Extract the [X, Y] coordinate from the center of the cell holding the provided text.  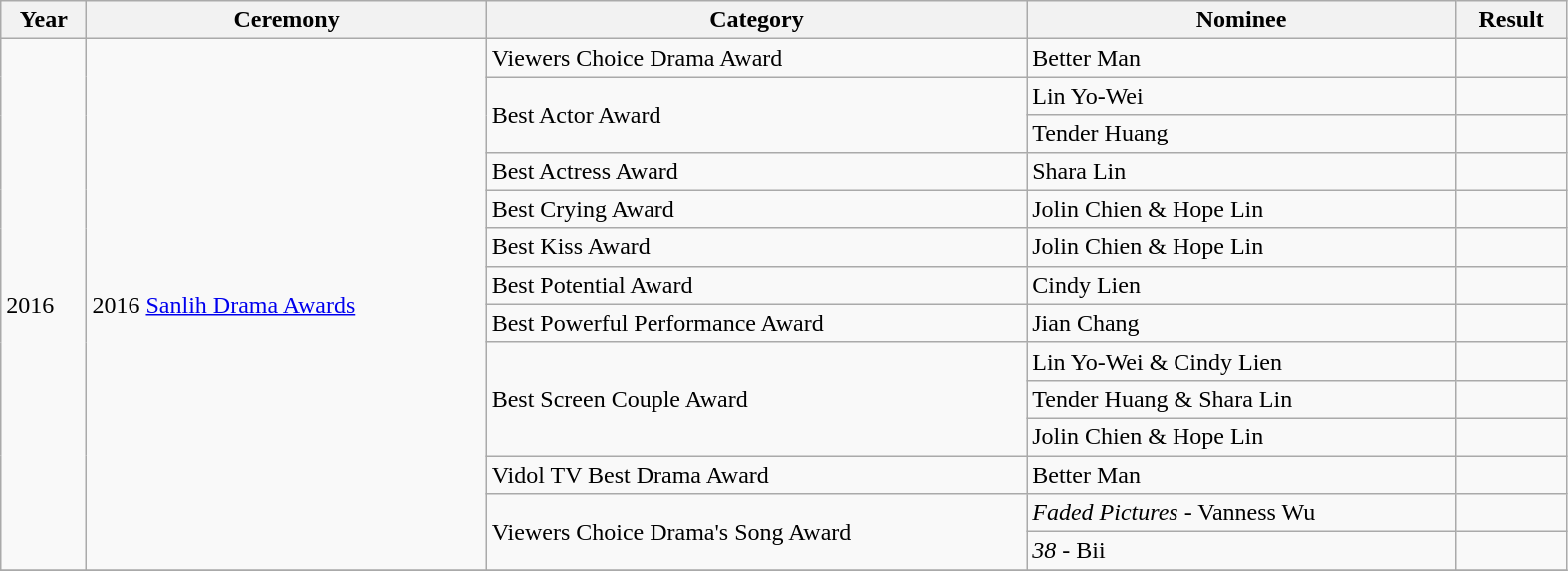
Best Potential Award [757, 285]
Tender Huang & Shara Lin [1241, 399]
Lin Yo-Wei & Cindy Lien [1241, 361]
Best Screen Couple Award [757, 399]
Best Actor Award [757, 115]
Vidol TV Best Drama Award [757, 475]
Lin Yo-Wei [1241, 96]
Faded Pictures - Vanness Wu [1241, 513]
Viewers Choice Drama Award [757, 58]
2016 Sanlih Drama Awards [287, 305]
Viewers Choice Drama's Song Award [757, 532]
Best Crying Award [757, 209]
Ceremony [287, 20]
Best Powerful Performance Award [757, 323]
Result [1511, 20]
Year [44, 20]
Best Actress Award [757, 171]
Tender Huang [1241, 134]
Category [757, 20]
Cindy Lien [1241, 285]
38 - Bii [1241, 551]
Jian Chang [1241, 323]
Shara Lin [1241, 171]
Nominee [1241, 20]
Best Kiss Award [757, 247]
2016 [44, 305]
